Pinpoint the cell where the given text exists, returning its [x, y] midpoint coordinate. 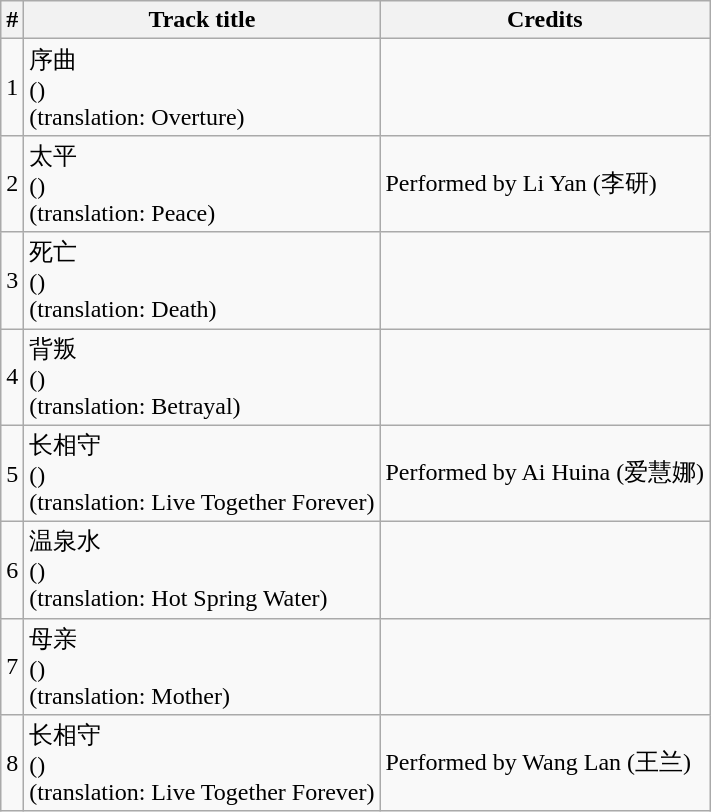
7 [12, 666]
4 [12, 376]
序曲()(translation: Overture) [202, 88]
母亲()(translation: Mother) [202, 666]
Track title [202, 20]
3 [12, 280]
6 [12, 570]
1 [12, 88]
死亡()(translation: Death) [202, 280]
Performed by Wang Lan (王兰) [545, 764]
温泉水()(translation: Hot Spring Water) [202, 570]
Credits [545, 20]
Performed by Ai Huina (爱慧娜) [545, 474]
Performed by Li Yan (李研) [545, 184]
背叛()(translation: Betrayal) [202, 376]
5 [12, 474]
8 [12, 764]
太平()(translation: Peace) [202, 184]
2 [12, 184]
# [12, 20]
